Detect which cell encompasses the target text, then output its [x, y] center coordinate. 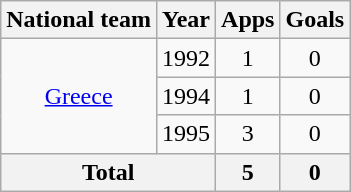
5 [248, 172]
1994 [186, 96]
Total [108, 172]
Apps [248, 20]
Greece [79, 96]
Year [186, 20]
1992 [186, 58]
Goals [315, 20]
3 [248, 134]
1995 [186, 134]
National team [79, 20]
